For the text-containing cell, return its midpoint in [X, Y] coordinate format. 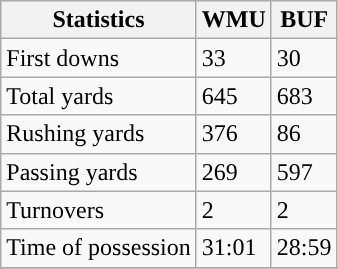
Passing yards [99, 172]
BUF [304, 20]
33 [234, 58]
Turnovers [99, 210]
269 [234, 172]
Rushing yards [99, 134]
683 [304, 96]
First downs [99, 58]
645 [234, 96]
28:59 [304, 248]
Statistics [99, 20]
86 [304, 134]
376 [234, 134]
597 [304, 172]
31:01 [234, 248]
Total yards [99, 96]
WMU [234, 20]
Time of possession [99, 248]
30 [304, 58]
